Provide the [x, y] coordinate of the cell's center where the given text is located.  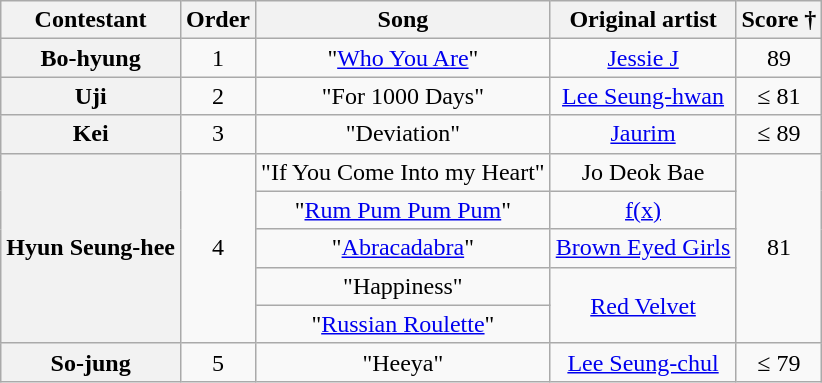
"Abracadabra" [404, 248]
"Deviation" [404, 134]
3 [218, 134]
2 [218, 96]
5 [218, 362]
≤ 81 [779, 96]
"Rum Pum Pum Pum" [404, 210]
Original artist [643, 20]
Bo-hyung [91, 58]
Kei [91, 134]
"If You Come Into my Heart" [404, 172]
Lee Seung-chul [643, 362]
Red Velvet [643, 305]
81 [779, 248]
"Russian Roulette" [404, 324]
"For 1000 Days" [404, 96]
Jaurim [643, 134]
4 [218, 248]
Contestant [91, 20]
89 [779, 58]
Uji [91, 96]
Jessie J [643, 58]
"Happiness" [404, 286]
Score † [779, 20]
"Who You Are" [404, 58]
≤ 79 [779, 362]
≤ 89 [779, 134]
Lee Seung-hwan [643, 96]
Hyun Seung-hee [91, 248]
"Heeya" [404, 362]
Brown Eyed Girls [643, 248]
f(x) [643, 210]
1 [218, 58]
So-jung [91, 362]
Jo Deok Bae [643, 172]
Order [218, 20]
Song [404, 20]
